Locate the cell with the specified text and output its (x, y) center coordinate. 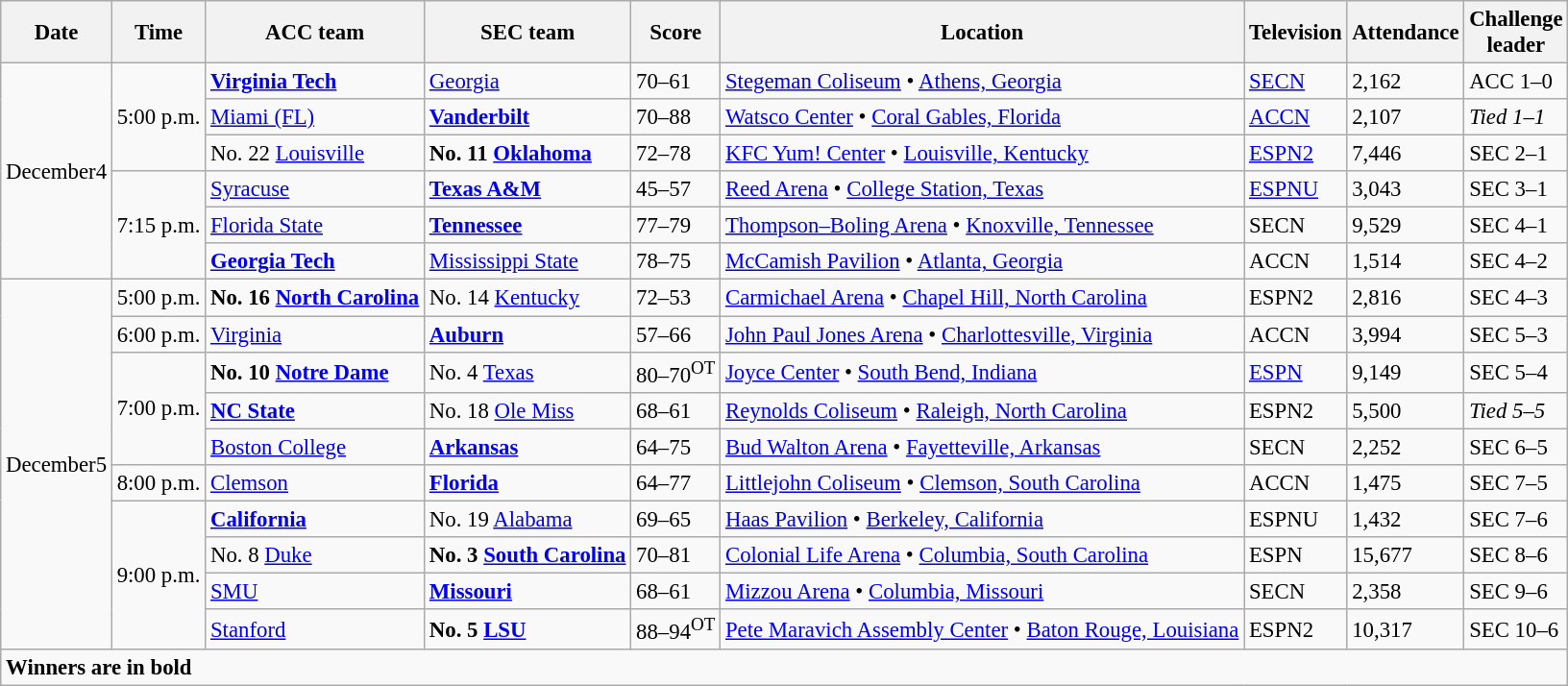
Attendance (1406, 33)
SEC 7–6 (1516, 519)
Colonial Life Arena • Columbia, South Carolina (982, 555)
No. 4 Texas (528, 372)
SEC 4–2 (1516, 262)
Stegeman Coliseum • Athens, Georgia (982, 82)
1,432 (1406, 519)
SMU (315, 591)
ACC team (315, 33)
No. 14 Kentucky (528, 298)
15,677 (1406, 555)
Boston College (315, 447)
Haas Pavilion • Berkeley, California (982, 519)
Tennessee (528, 226)
Television (1295, 33)
Georgia Tech (315, 262)
Reynolds Coliseum • Raleigh, North Carolina (982, 410)
SEC 7–5 (1516, 483)
Arkansas (528, 447)
SEC 3–1 (1516, 189)
SEC 9–6 (1516, 591)
Time (158, 33)
SEC 4–3 (1516, 298)
5,500 (1406, 410)
64–75 (676, 447)
Tied 5–5 (1516, 410)
No. 19 Alabama (528, 519)
88–94OT (676, 629)
57–66 (676, 334)
Virginia (315, 334)
Tied 1–1 (1516, 117)
No. 8 Duke (315, 555)
72–53 (676, 298)
SEC 8–6 (1516, 555)
3,994 (1406, 334)
SEC 10–6 (1516, 629)
78–75 (676, 262)
8:00 p.m. (158, 483)
6:00 p.m. (158, 334)
No. 22 Louisville (315, 154)
SEC 2–1 (1516, 154)
December4 (57, 172)
Stanford (315, 629)
9:00 p.m. (158, 575)
Clemson (315, 483)
Reed Arena • College Station, Texas (982, 189)
No. 5 LSU (528, 629)
2,816 (1406, 298)
Score (676, 33)
Auburn (528, 334)
70–61 (676, 82)
Bud Walton Arena • Fayetteville, Arkansas (982, 447)
Thompson–Boling Arena • Knoxville, Tennessee (982, 226)
2,107 (1406, 117)
John Paul Jones Arena • Charlottesville, Virginia (982, 334)
KFC Yum! Center • Louisville, Kentucky (982, 154)
64–77 (676, 483)
7:15 p.m. (158, 225)
1,514 (1406, 262)
Texas A&M (528, 189)
Virginia Tech (315, 82)
Florida (528, 483)
Pete Maravich Assembly Center • Baton Rouge, Louisiana (982, 629)
California (315, 519)
77–79 (676, 226)
69–65 (676, 519)
December5 (57, 465)
Missouri (528, 591)
Watsco Center • Coral Gables, Florida (982, 117)
Carmichael Arena • Chapel Hill, North Carolina (982, 298)
45–57 (676, 189)
No. 10 Notre Dame (315, 372)
2,358 (1406, 591)
3,043 (1406, 189)
72–78 (676, 154)
Mississippi State (528, 262)
2,162 (1406, 82)
Vanderbilt (528, 117)
2,252 (1406, 447)
SEC 5–3 (1516, 334)
SEC 4–1 (1516, 226)
No. 18 Ole Miss (528, 410)
Joyce Center • South Bend, Indiana (982, 372)
Mizzou Arena • Columbia, Missouri (982, 591)
SEC 5–4 (1516, 372)
1,475 (1406, 483)
Littlejohn Coliseum • Clemson, South Carolina (982, 483)
70–88 (676, 117)
ACC 1–0 (1516, 82)
SEC 6–5 (1516, 447)
Georgia (528, 82)
9,149 (1406, 372)
SEC team (528, 33)
Syracuse (315, 189)
7:00 p.m. (158, 407)
Winners are in bold (784, 668)
80–70OT (676, 372)
Date (57, 33)
No. 16 North Carolina (315, 298)
NC State (315, 410)
Location (982, 33)
Miami (FL) (315, 117)
No. 11 Oklahoma (528, 154)
10,317 (1406, 629)
No. 3 South Carolina (528, 555)
9,529 (1406, 226)
70–81 (676, 555)
Florida State (315, 226)
Challengeleader (1516, 33)
7,446 (1406, 154)
McCamish Pavilion • Atlanta, Georgia (982, 262)
